Search for the cell housing the specified text and yield its (x, y) center coordinate. 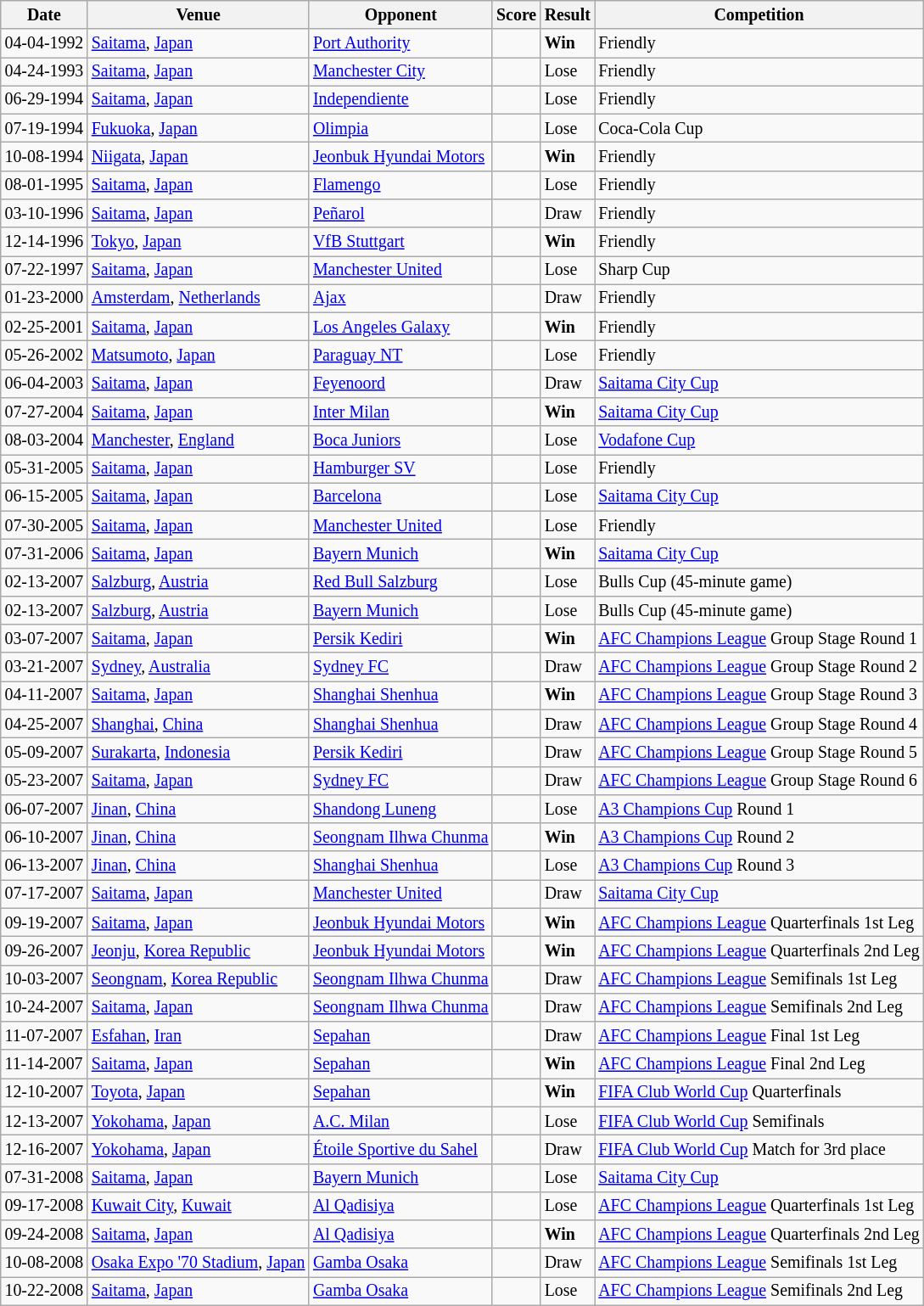
04-24-1993 (44, 71)
AFC Champions League Group Stage Round 1 (759, 638)
AFC Champions League Final 2nd Leg (759, 1064)
Feyenoord (400, 384)
A.C. Milan (400, 1120)
FIFA Club World Cup Quarterfinals (759, 1093)
11-14-2007 (44, 1064)
AFC Champions League Group Stage Round 5 (759, 752)
07-17-2007 (44, 894)
06-07-2007 (44, 810)
06-04-2003 (44, 384)
08-03-2004 (44, 440)
Competition (759, 15)
A3 Champions Cup Round 2 (759, 837)
Hamburger SV (400, 468)
Fukuoka, Japan (199, 129)
10-03-2007 (44, 979)
07-31-2008 (44, 1178)
Manchester, England (199, 440)
A3 Champions Cup Round 1 (759, 810)
06-29-1994 (44, 100)
Matsumoto, Japan (199, 355)
12-10-2007 (44, 1093)
Peñarol (400, 214)
Manchester City (400, 71)
Osaka Expo '70 Stadium, Japan (199, 1263)
12-13-2007 (44, 1120)
09-17-2008 (44, 1207)
Surakarta, Indonesia (199, 752)
10-24-2007 (44, 1008)
10-22-2008 (44, 1292)
09-26-2007 (44, 950)
09-19-2007 (44, 923)
05-31-2005 (44, 468)
Los Angeles Galaxy (400, 328)
AFC Champions League Group Stage Round 3 (759, 696)
10-08-2008 (44, 1263)
Olimpia (400, 129)
Opponent (400, 15)
11-07-2007 (44, 1035)
Independiente (400, 100)
Toyota, Japan (199, 1093)
03-07-2007 (44, 638)
10-08-1994 (44, 156)
AFC Champions League Group Stage Round 4 (759, 725)
07-22-1997 (44, 270)
03-21-2007 (44, 667)
Port Authority (400, 42)
Flamengo (400, 185)
Kuwait City, Kuwait (199, 1207)
07-19-1994 (44, 129)
FIFA Club World Cup Semifinals (759, 1120)
AFC Champions League Final 1st Leg (759, 1035)
Inter Milan (400, 412)
05-23-2007 (44, 781)
Vodafone Cup (759, 440)
Red Bull Salzburg (400, 582)
FIFA Club World Cup Match for 3rd place (759, 1149)
Coca-Cola Cup (759, 129)
Shandong Luneng (400, 810)
Barcelona (400, 497)
Sharp Cup (759, 270)
05-26-2002 (44, 355)
Shanghai, China (199, 725)
Result (568, 15)
02-25-2001 (44, 328)
Boca Juniors (400, 440)
12-16-2007 (44, 1149)
06-13-2007 (44, 866)
Score (516, 15)
04-11-2007 (44, 696)
Sydney, Australia (199, 667)
09-24-2008 (44, 1234)
Esfahan, Iran (199, 1035)
04-25-2007 (44, 725)
07-27-2004 (44, 412)
AFC Champions League Group Stage Round 2 (759, 667)
VfB Stuttgart (400, 241)
04-04-1992 (44, 42)
Venue (199, 15)
Date (44, 15)
08-01-1995 (44, 185)
01-23-2000 (44, 299)
Niigata, Japan (199, 156)
Étoile Sportive du Sahel (400, 1149)
03-10-1996 (44, 214)
06-15-2005 (44, 497)
Ajax (400, 299)
Paraguay NT (400, 355)
06-10-2007 (44, 837)
Amsterdam, Netherlands (199, 299)
A3 Champions Cup Round 3 (759, 866)
07-31-2006 (44, 553)
07-30-2005 (44, 526)
Jeonju, Korea Republic (199, 950)
05-09-2007 (44, 752)
Seongnam, Korea Republic (199, 979)
AFC Champions League Group Stage Round 6 (759, 781)
12-14-1996 (44, 241)
Tokyo, Japan (199, 241)
